Find where the given text appears and provide that cell's center as (x, y) coordinate. 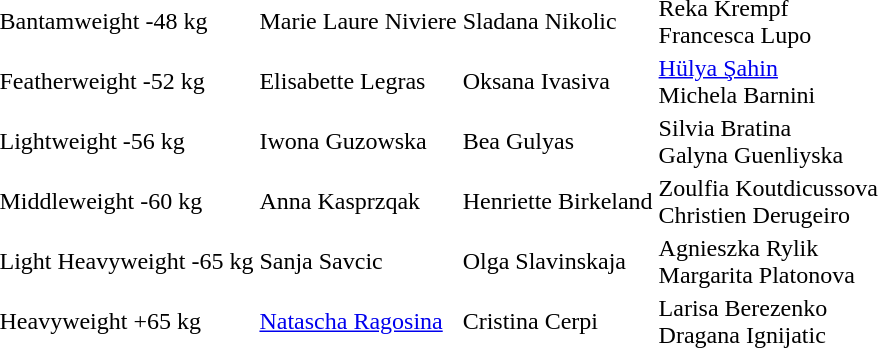
Olga Slavinskaja (558, 262)
Anna Kasprzqak (358, 202)
Iwona Guzowska (358, 142)
Elisabette Legras (358, 82)
Oksana Ivasiva (558, 82)
Bea Gulyas (558, 142)
Henriette Birkeland (558, 202)
Sanja Savcic (358, 262)
